Identify which cell holds the provided text, then report its (x, y) central coordinate. 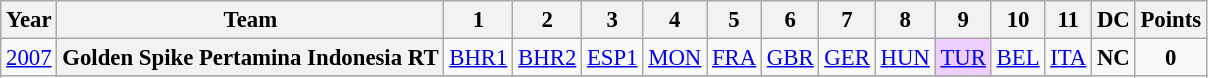
3 (612, 20)
DC (1114, 20)
6 (790, 20)
5 (734, 20)
BEL (1018, 58)
BHR2 (548, 58)
Team (250, 20)
BHR1 (478, 58)
GER (847, 58)
8 (905, 20)
Points (1170, 20)
10 (1018, 20)
Year (29, 20)
ESP1 (612, 58)
7 (847, 20)
MON (675, 58)
2 (548, 20)
0 (1170, 58)
11 (1068, 20)
Golden Spike Pertamina Indonesia RT (250, 58)
NC (1114, 58)
FRA (734, 58)
2007 (29, 58)
9 (963, 20)
4 (675, 20)
HUN (905, 58)
GBR (790, 58)
1 (478, 20)
ITA (1068, 58)
TUR (963, 58)
